Identify which cell holds the provided text, then report its (x, y) central coordinate. 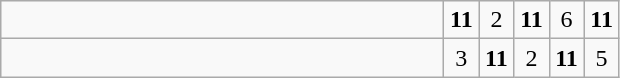
5 (602, 58)
6 (566, 20)
3 (462, 58)
